Scan for the cell matching the given text and deliver its [x, y] coordinate at center. 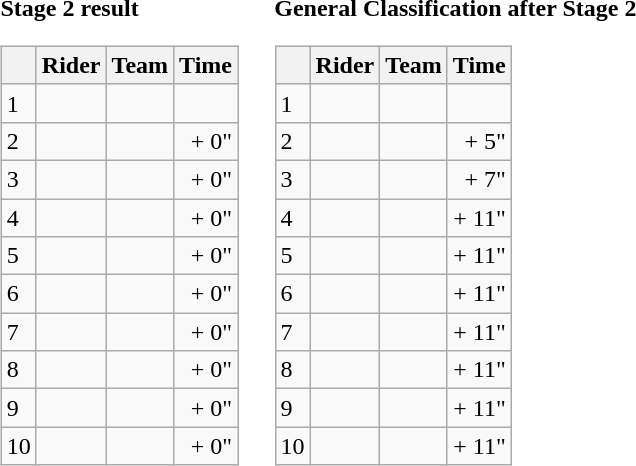
+ 7" [479, 179]
+ 5" [479, 141]
